Search for the cell housing the specified text and yield its (x, y) center coordinate. 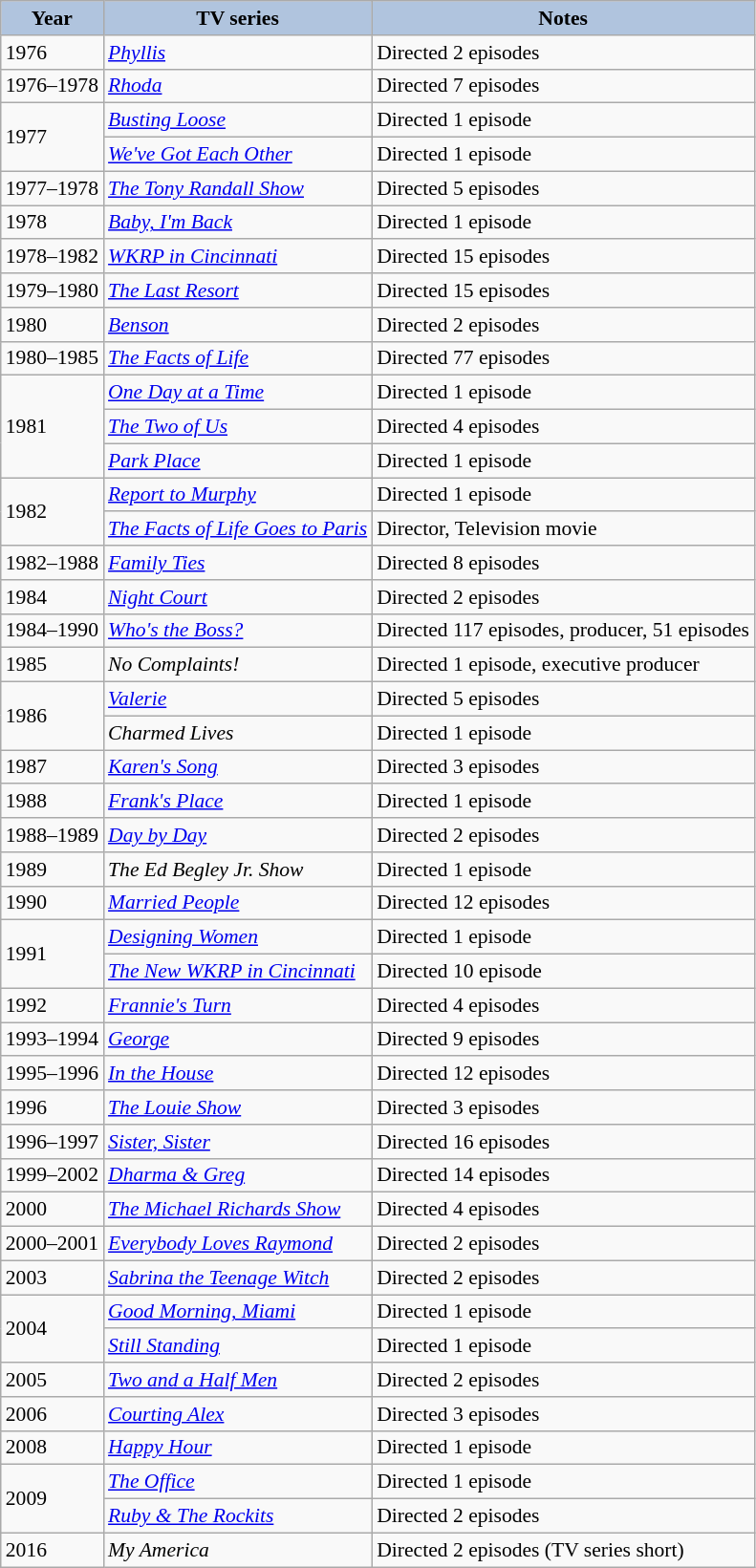
1991 (52, 954)
Busting Loose (237, 120)
Courting Alex (237, 1414)
TV series (237, 18)
1987 (52, 767)
Directed 7 episodes (563, 86)
Day by Day (237, 835)
1978–1982 (52, 257)
Directed 10 episode (563, 972)
1977–1978 (52, 188)
Sister, Sister (237, 1142)
Year (52, 18)
1982 (52, 512)
Rhoda (237, 86)
Ruby & The Rockits (237, 1516)
Directed 14 episodes (563, 1175)
1980–1985 (52, 358)
Still Standing (237, 1346)
Happy Hour (237, 1448)
Notes (563, 18)
2009 (52, 1498)
Married People (237, 903)
Directed 9 episodes (563, 1040)
Everybody Loves Raymond (237, 1244)
Park Place (237, 461)
Phyllis (237, 53)
The Last Resort (237, 290)
Baby, I'm Back (237, 223)
1976 (52, 53)
George (237, 1040)
1999–2002 (52, 1175)
Director, Television movie (563, 529)
Frank's Place (237, 802)
2000 (52, 1210)
1992 (52, 1005)
Sabrina the Teenage Witch (237, 1278)
1985 (52, 665)
1977 (52, 138)
1980 (52, 325)
1993–1994 (52, 1040)
2000–2001 (52, 1244)
1984 (52, 597)
1976–1978 (52, 86)
The Tony Randall Show (237, 188)
Dharma & Greg (237, 1175)
No Complaints! (237, 665)
Night Court (237, 597)
1981 (52, 426)
The Two of Us (237, 427)
One Day at a Time (237, 393)
Directed 1 episode, executive producer (563, 665)
2006 (52, 1414)
Designing Women (237, 937)
The Ed Begley Jr. Show (237, 870)
1996–1997 (52, 1142)
Benson (237, 325)
Family Ties (237, 563)
Two and a Half Men (237, 1380)
The Michael Richards Show (237, 1210)
1996 (52, 1107)
1990 (52, 903)
The New WKRP in Cincinnati (237, 972)
1984–1990 (52, 631)
Karen's Song (237, 767)
The Office (237, 1482)
In the House (237, 1074)
Report to Murphy (237, 495)
2016 (52, 1550)
2005 (52, 1380)
Directed 2 episodes (TV series short) (563, 1550)
Who's the Boss? (237, 631)
2003 (52, 1278)
Frannie's Turn (237, 1005)
The Louie Show (237, 1107)
Directed 77 episodes (563, 358)
Directed 8 episodes (563, 563)
WKRP in Cincinnati (237, 257)
My America (237, 1550)
The Facts of Life (237, 358)
1979–1980 (52, 290)
1988 (52, 802)
Directed 16 episodes (563, 1142)
2008 (52, 1448)
Good Morning, Miami (237, 1312)
Valerie (237, 699)
1989 (52, 870)
The Facts of Life Goes to Paris (237, 529)
1982–1988 (52, 563)
1995–1996 (52, 1074)
Directed 117 episodes, producer, 51 episodes (563, 631)
1988–1989 (52, 835)
1978 (52, 223)
2004 (52, 1328)
1986 (52, 717)
We've Got Each Other (237, 155)
Charmed Lives (237, 733)
